For the text-containing cell, return its midpoint in [X, Y] coordinate format. 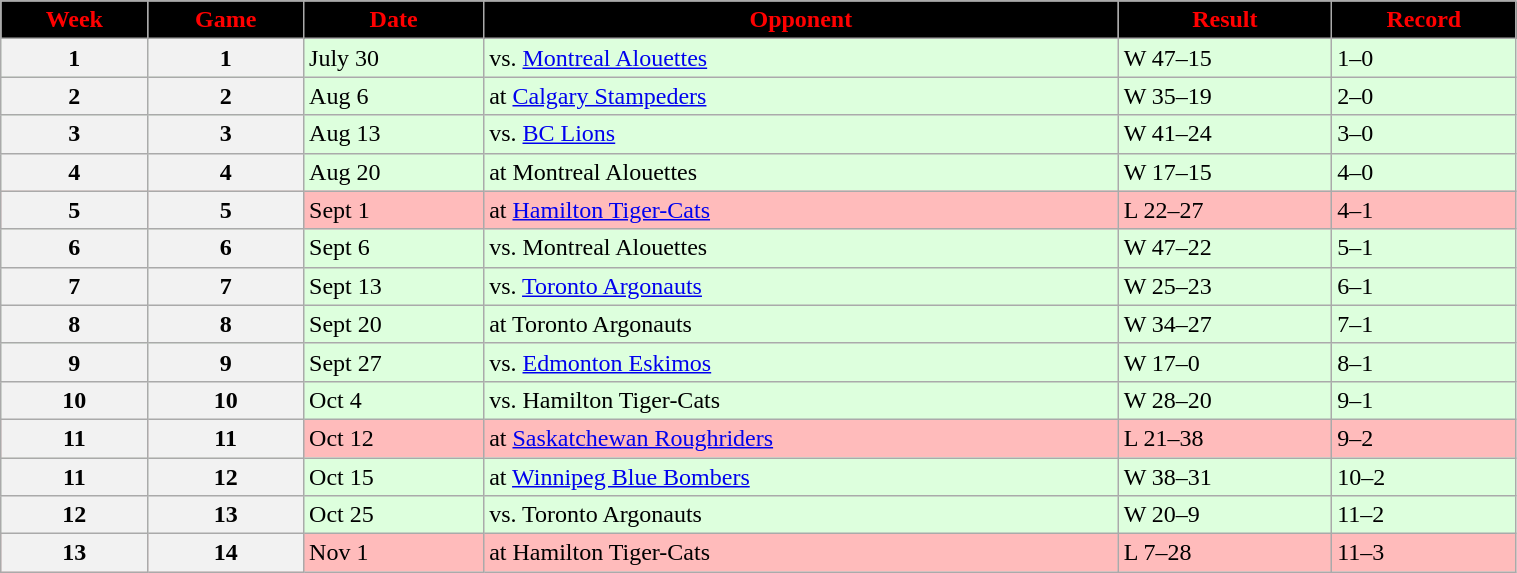
L 22–27 [1225, 210]
W 28–20 [1225, 400]
3–0 [1424, 134]
Sept 6 [394, 248]
11–3 [1424, 553]
Oct 4 [394, 400]
2–0 [1424, 96]
14 [226, 553]
9–1 [1424, 400]
Oct 12 [394, 438]
L 7–28 [1225, 553]
Opponent [801, 20]
1–0 [1424, 58]
Aug 20 [394, 172]
W 38–31 [1225, 477]
W 17–0 [1225, 362]
at Calgary Stampeders [801, 96]
11–2 [1424, 515]
9–2 [1424, 438]
at Saskatchewan Roughriders [801, 438]
July 30 [394, 58]
Sept 20 [394, 324]
at Montreal Alouettes [801, 172]
Week [74, 20]
W 34–27 [1225, 324]
8–1 [1424, 362]
Sept 27 [394, 362]
Record [1424, 20]
6–1 [1424, 286]
Oct 15 [394, 477]
Oct 25 [394, 515]
at Toronto Argonauts [801, 324]
Game [226, 20]
L 21–38 [1225, 438]
4–1 [1424, 210]
W 17–15 [1225, 172]
10–2 [1424, 477]
at Winnipeg Blue Bombers [801, 477]
W 47–15 [1225, 58]
Date [394, 20]
Result [1225, 20]
vs. Edmonton Eskimos [801, 362]
W 25–23 [1225, 286]
vs. Hamilton Tiger-Cats [801, 400]
W 20–9 [1225, 515]
4–0 [1424, 172]
Sept 1 [394, 210]
W 47–22 [1225, 248]
Sept 13 [394, 286]
5–1 [1424, 248]
Aug 6 [394, 96]
W 35–19 [1225, 96]
W 41–24 [1225, 134]
Nov 1 [394, 553]
Aug 13 [394, 134]
vs. BC Lions [801, 134]
7–1 [1424, 324]
